Provide the (x, y) coordinate of the cell's center where the given text is located.  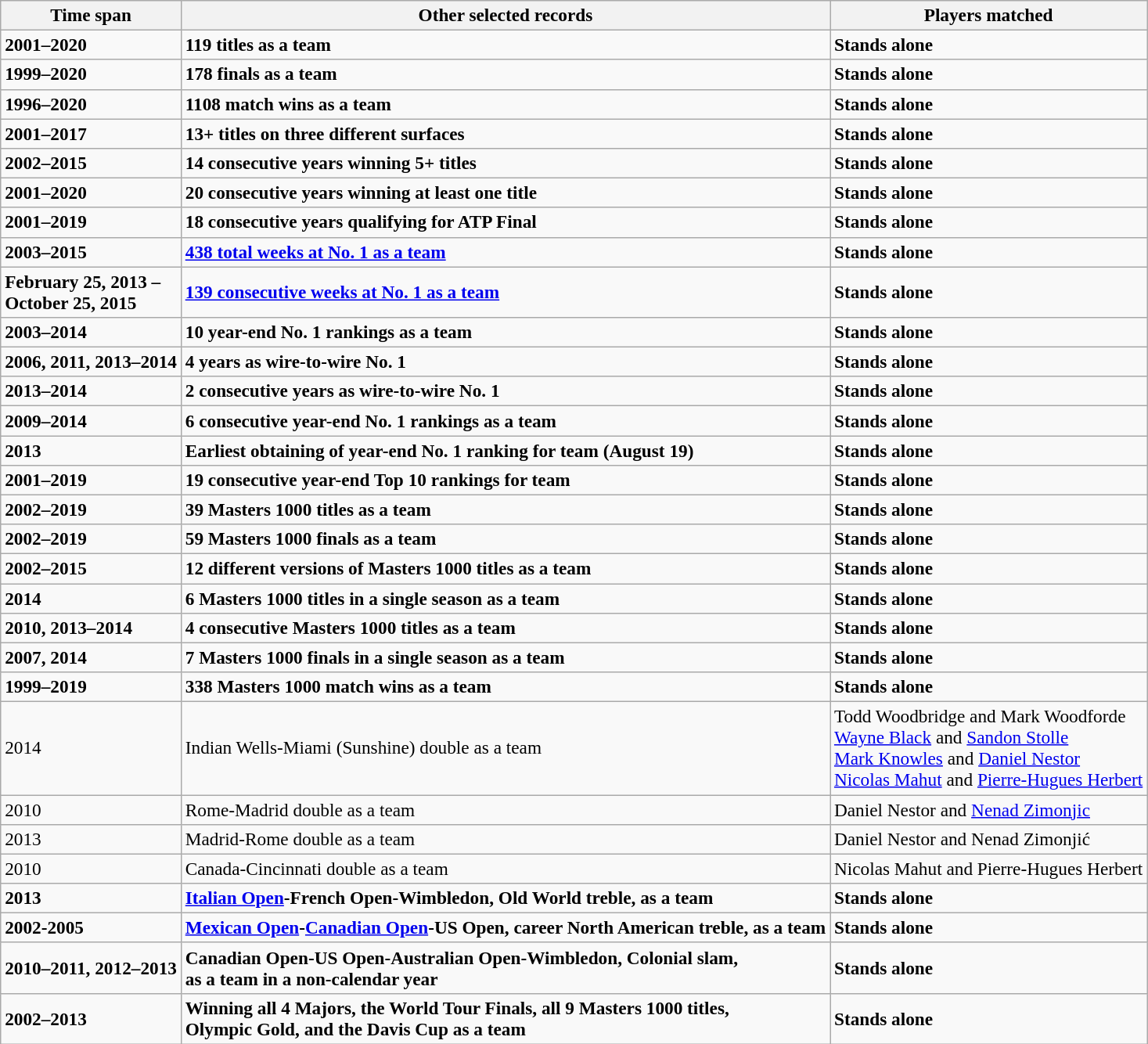
1999–2020 (91, 74)
Rome-Madrid double as a team (506, 809)
19 consecutive year-end Top 10 rankings for team (506, 480)
6 consecutive year-end No. 1 rankings as a team (506, 420)
2001–2017 (91, 133)
4 years as wire-to-wire No. 1 (506, 362)
2003–2015 (91, 252)
20 consecutive years winning at least one title (506, 193)
Daniel Nestor and Nenad Zimonjic (989, 809)
7 Masters 1000 finals in a single season as a team (506, 657)
2010–2011, 2012–2013 (91, 967)
59 Masters 1000 finals as a team (506, 539)
2009–2014 (91, 420)
6 Masters 1000 titles in a single season as a team (506, 598)
Italian Open-French Open-Wimbledon, Old World treble, as a team (506, 898)
10 year-end No. 1 rankings as a team (506, 332)
18 consecutive years qualifying for ATP Final (506, 222)
Winning all 4 Majors, the World Tour Finals, all 9 Masters 1000 titles,Olympic Gold, and the Davis Cup as a team (506, 1019)
1999–2019 (91, 686)
2 consecutive years as wire-to-wire No. 1 (506, 391)
2002–2013 (91, 1019)
Earliest obtaining of year-end No. 1 ranking for team (August 19) (506, 450)
1108 match wins as a team (506, 104)
178 finals as a team (506, 74)
13+ titles on three different surfaces (506, 133)
Time span (91, 15)
39 Masters 1000 titles as a team (506, 509)
2002-2005 (91, 927)
February 25, 2013 – October 25, 2015 (91, 291)
1996–2020 (91, 104)
338 Masters 1000 match wins as a team (506, 686)
12 different versions of Masters 1000 titles as a team (506, 568)
2013–2014 (91, 391)
2010, 2013–2014 (91, 628)
Other selected records (506, 15)
14 consecutive years winning 5+ titles (506, 163)
139 consecutive weeks at No. 1 as a team (506, 291)
Nicolas Mahut and Pierre-Hugues Herbert (989, 869)
Players matched (989, 15)
2006, 2011, 2013–2014 (91, 362)
Mexican Open-Canadian Open-US Open, career North American treble, as a team (506, 927)
Canadian Open-US Open-Australian Open-Wimbledon, Colonial slam,as a team in a non-calendar year (506, 967)
438 total weeks at No. 1 as a team (506, 252)
2007, 2014 (91, 657)
2003–2014 (91, 332)
Indian Wells-Miami (Sunshine) double as a team (506, 748)
119 titles as a team (506, 45)
Canada-Cincinnati double as a team (506, 869)
4 consecutive Masters 1000 titles as a team (506, 628)
Madrid-Rome double as a team (506, 839)
Todd Woodbridge and Mark WoodfordeWayne Black and Sandon StolleMark Knowles and Daniel NestorNicolas Mahut and Pierre-Hugues Herbert (989, 748)
Daniel Nestor and Nenad Zimonjić (989, 839)
